Extract the (x, y) coordinate from the center of the cell holding the provided text.  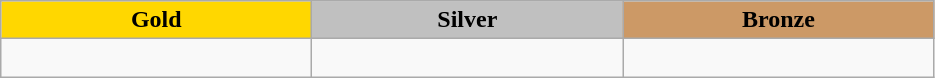
Gold (156, 20)
Silver (468, 20)
Bronze (778, 20)
